From the cell containing the given text, extract its center point as (X, Y) coordinate. 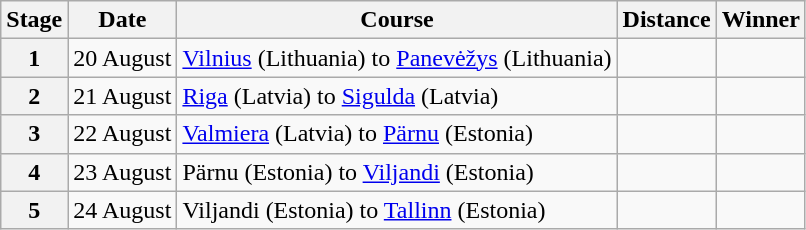
Viljandi (Estonia) to Tallinn (Estonia) (397, 210)
Vilnius (Lithuania) to Panevėžys (Lithuania) (397, 58)
Winner (760, 20)
20 August (122, 58)
2 (34, 96)
Stage (34, 20)
3 (34, 134)
Pärnu (Estonia) to Viljandi (Estonia) (397, 172)
5 (34, 210)
Date (122, 20)
4 (34, 172)
Valmiera (Latvia) to Pärnu (Estonia) (397, 134)
Distance (666, 20)
23 August (122, 172)
22 August (122, 134)
24 August (122, 210)
Riga (Latvia) to Sigulda (Latvia) (397, 96)
Course (397, 20)
21 August (122, 96)
1 (34, 58)
